Output the (x, y) coordinate of the center of the cell containing the given text.  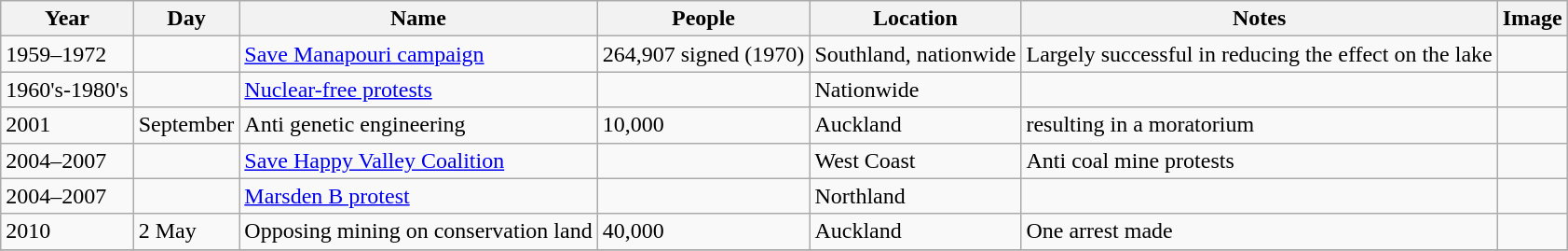
10,000 (703, 125)
Anti genetic engineering (418, 125)
Image (1532, 19)
Save Manapouri campaign (418, 54)
Opposing mining on conservation land (418, 231)
1960's-1980's (67, 90)
People (703, 19)
One arrest made (1260, 231)
West Coast (915, 160)
40,000 (703, 231)
September (186, 125)
Name (418, 19)
Year (67, 19)
Marsden B protest (418, 196)
2001 (67, 125)
Nationwide (915, 90)
2010 (67, 231)
Southland, nationwide (915, 54)
Location (915, 19)
Largely successful in reducing the effect on the lake (1260, 54)
264,907 signed (1970) (703, 54)
Northland (915, 196)
Save Happy Valley Coalition (418, 160)
resulting in a moratorium (1260, 125)
1959–1972 (67, 54)
Notes (1260, 19)
Anti coal mine protests (1260, 160)
Nuclear-free protests (418, 90)
2 May (186, 231)
Day (186, 19)
